For the text-containing cell, return its midpoint in (x, y) coordinate format. 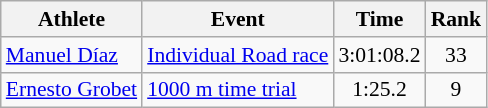
Individual Road race (238, 55)
9 (456, 90)
Time (379, 19)
1:25.2 (379, 90)
Athlete (72, 19)
3:01:08.2 (379, 55)
33 (456, 55)
Rank (456, 19)
Event (238, 19)
Manuel Díaz (72, 55)
Ernesto Grobet (72, 90)
1000 m time trial (238, 90)
